Find where the given text appears and provide that cell's center as (X, Y) coordinate. 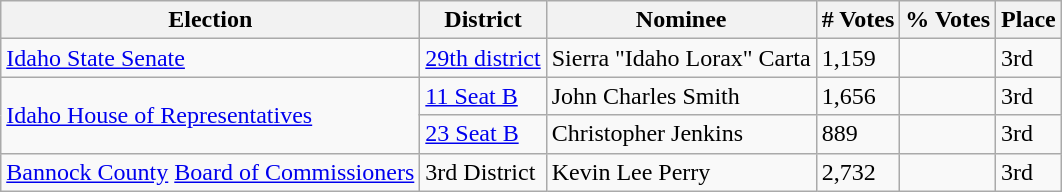
11 Seat B (483, 96)
1,159 (858, 58)
Christopher Jenkins (681, 134)
889 (858, 134)
Kevin Lee Perry (681, 172)
Bannock County Board of Commissioners (210, 172)
% Votes (948, 20)
Sierra "Idaho Lorax" Carta (681, 58)
District (483, 20)
2,732 (858, 172)
1,656 (858, 96)
Nominee (681, 20)
29th district (483, 58)
3rd District (483, 172)
Idaho House of Representatives (210, 115)
John Charles Smith (681, 96)
23 Seat B (483, 134)
Place (1029, 20)
Idaho State Senate (210, 58)
# Votes (858, 20)
Election (210, 20)
